Output the [X, Y] coordinate of the center of the cell containing the given text.  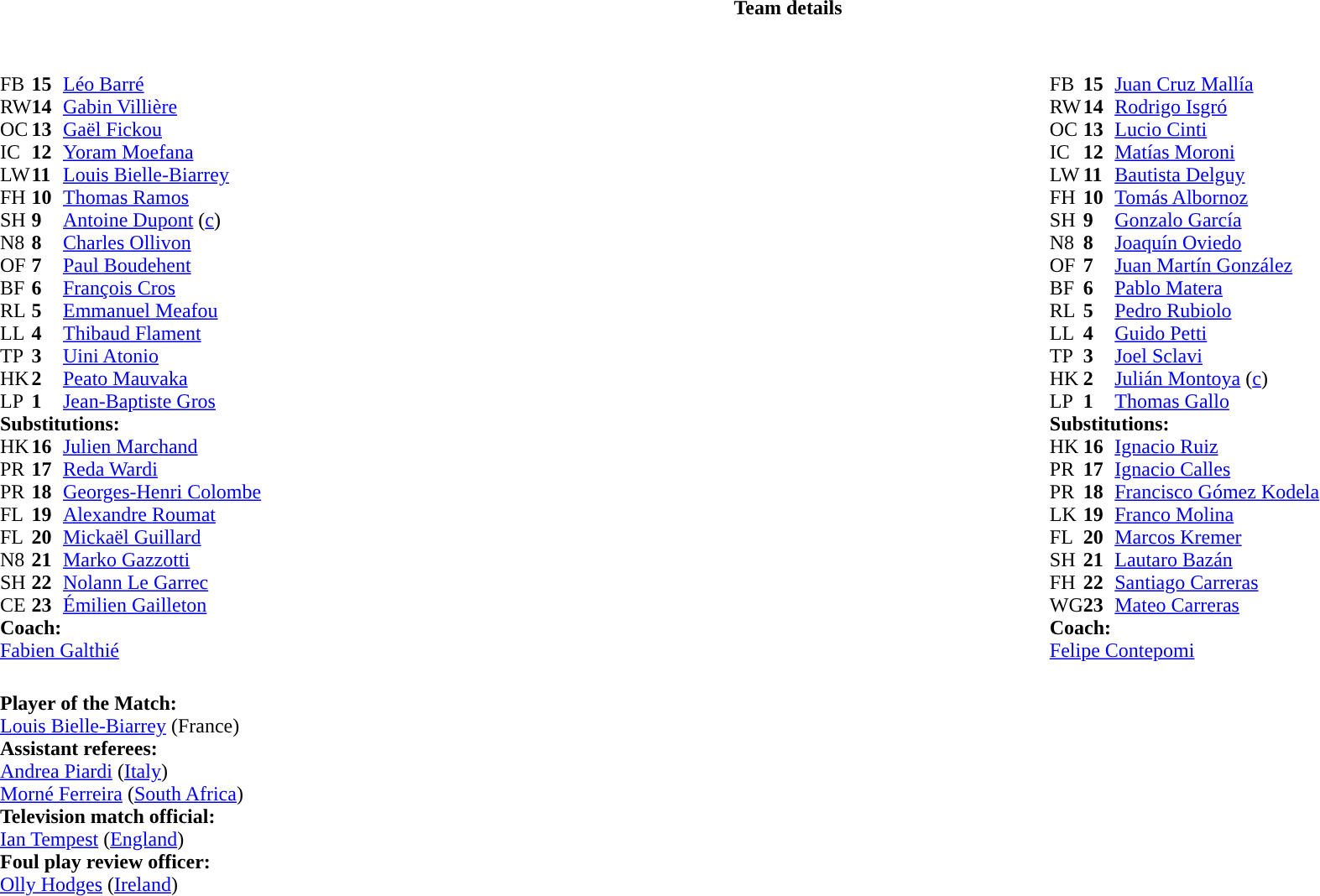
Jean-Baptiste Gros [162, 401]
Julián Montoya (c) [1217, 379]
Marko Gazzotti [162, 560]
Mateo Carreras [1217, 606]
Juan Martín González [1217, 265]
Matías Moroni [1217, 153]
Julien Marchand [162, 446]
Santiago Carreras [1217, 582]
Uini Atonio [162, 356]
Thibaud Flament [162, 334]
Juan Cruz Mallía [1217, 84]
Lautaro Bazán [1217, 560]
Gabin Villière [162, 107]
Antoine Dupont (c) [162, 220]
Yoram Moefana [162, 153]
Mickaël Guillard [162, 537]
Peato Mauvaka [162, 379]
Emmanuel Meafou [162, 310]
Pedro Rubiolo [1217, 310]
Francisco Gómez Kodela [1217, 492]
Thomas Ramos [162, 198]
Louis Bielle-Biarrey [162, 175]
Franco Molina [1217, 515]
Ignacio Calles [1217, 470]
Paul Boudehent [162, 265]
Léo Barré [162, 84]
Bautista Delguy [1217, 175]
Alexandre Roumat [162, 515]
Fabien Galthié [131, 651]
CE [16, 606]
Guido Petti [1217, 334]
Felipe Contepomi [1185, 651]
Émilien Gailleton [162, 606]
Joel Sclavi [1217, 356]
Lucio Cinti [1217, 129]
Georges-Henri Colombe [162, 492]
Tomás Albornoz [1217, 198]
Rodrigo Isgró [1217, 107]
WG [1067, 606]
François Cros [162, 289]
Reda Wardi [162, 470]
Joaquín Oviedo [1217, 243]
Thomas Gallo [1217, 401]
Ignacio Ruiz [1217, 446]
Marcos Kremer [1217, 537]
Gaël Fickou [162, 129]
LK [1067, 515]
Gonzalo García [1217, 220]
Pablo Matera [1217, 289]
Nolann Le Garrec [162, 582]
Charles Ollivon [162, 243]
